Return the (x, y) coordinate for the center point of the cell that contains the specified text.  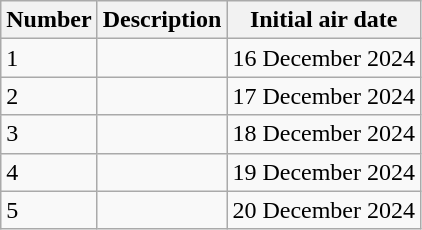
4 (49, 172)
Number (49, 20)
Initial air date (324, 20)
16 December 2024 (324, 58)
5 (49, 210)
2 (49, 96)
19 December 2024 (324, 172)
Description (162, 20)
18 December 2024 (324, 134)
17 December 2024 (324, 96)
1 (49, 58)
20 December 2024 (324, 210)
3 (49, 134)
